Provide the [X, Y] coordinate of the cell's center where the given text is located.  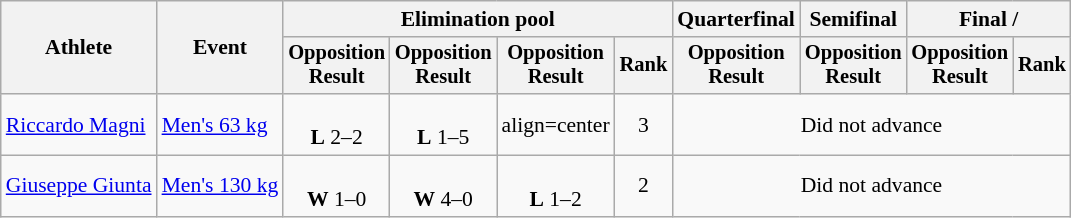
L 2–2 [336, 124]
L 1–2 [555, 186]
align=center [555, 124]
Riccardo Magni [79, 124]
2 [644, 186]
Event [220, 48]
W 4–0 [444, 186]
Men's 130 kg [220, 186]
Quarterfinal [736, 19]
Elimination pool [478, 19]
Semifinal [854, 19]
Athlete [79, 48]
Giuseppe Giunta [79, 186]
L 1–5 [444, 124]
3 [644, 124]
Final / [989, 19]
Men's 63 kg [220, 124]
W 1–0 [336, 186]
